Scan for the cell matching the given text and deliver its [X, Y] coordinate at center. 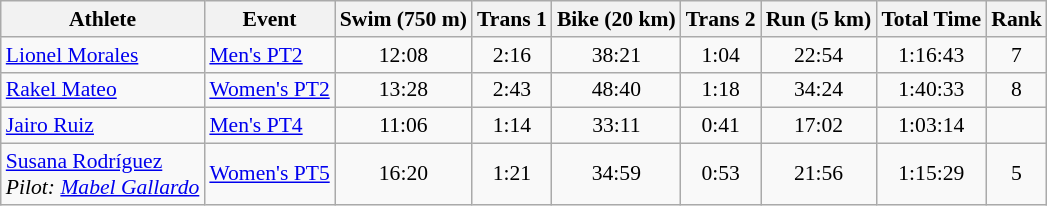
Women's PT2 [269, 90]
12:08 [404, 55]
Trans 2 [721, 19]
1:14 [512, 126]
16:20 [404, 174]
Bike (20 km) [616, 19]
7 [1016, 55]
Jairo Ruiz [103, 126]
1:15:29 [931, 174]
34:59 [616, 174]
1:16:43 [931, 55]
Total Time [931, 19]
Susana RodríguezPilot: Mabel Gallardo [103, 174]
Men's PT4 [269, 126]
Swim (750 m) [404, 19]
48:40 [616, 90]
8 [1016, 90]
Women's PT5 [269, 174]
13:28 [404, 90]
1:40:33 [931, 90]
2:43 [512, 90]
17:02 [819, 126]
1:18 [721, 90]
33:11 [616, 126]
34:24 [819, 90]
Men's PT2 [269, 55]
Event [269, 19]
Rank [1016, 19]
1:04 [721, 55]
38:21 [616, 55]
5 [1016, 174]
Lionel Morales [103, 55]
11:06 [404, 126]
Athlete [103, 19]
22:54 [819, 55]
Rakel Mateo [103, 90]
0:53 [721, 174]
0:41 [721, 126]
1:03:14 [931, 126]
1:21 [512, 174]
Run (5 km) [819, 19]
2:16 [512, 55]
21:56 [819, 174]
Trans 1 [512, 19]
